Pinpoint the cell where the given text exists, returning its (X, Y) midpoint coordinate. 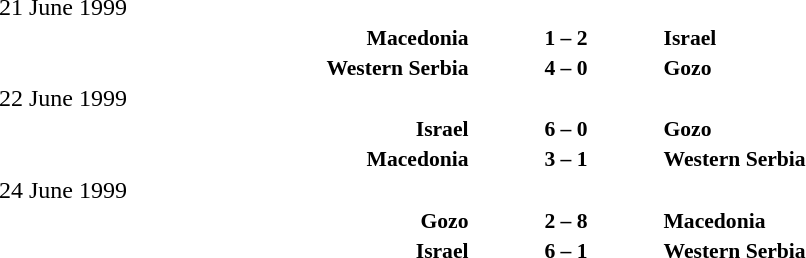
4 – 0 (566, 68)
2 – 8 (566, 220)
6 – 0 (566, 129)
1 – 2 (566, 38)
3 – 1 (566, 159)
